Search for the cell housing the specified text and yield its (X, Y) center coordinate. 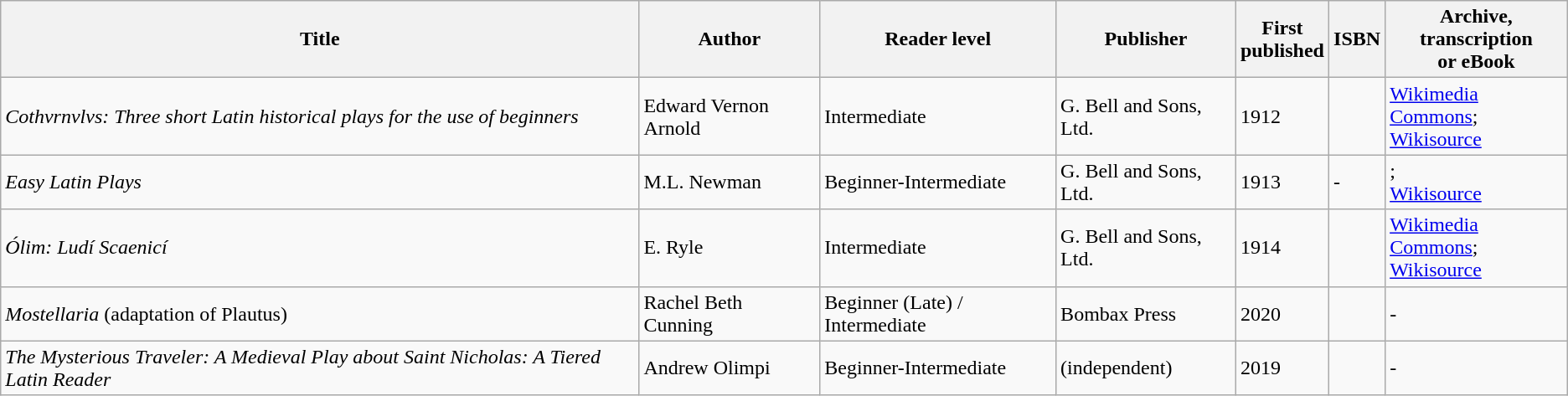
2019 (1282, 368)
Edward Vernon Arnold (730, 116)
Archive,transcriptionor eBook (1477, 39)
E. Ryle (730, 248)
Beginner (Late) / Intermediate (938, 313)
2020 (1282, 313)
Author (730, 39)
Wikimedia Commons; Wikisource (1477, 116)
ISBN (1357, 39)
Wikimedia Commons;Wikisource (1477, 248)
1914 (1282, 248)
Title (320, 39)
1912 (1282, 116)
(independent) (1146, 368)
Easy Latin Plays (320, 183)
Firstpublished (1282, 39)
; Wikisource (1477, 183)
Publisher (1146, 39)
Bombax Press (1146, 313)
Rachel Beth Cunning (730, 313)
M.L. Newman (730, 183)
Reader level (938, 39)
Cothvrnvlvs: Three short Latin historical plays for the use of beginners (320, 116)
Ólim: Ludí Scaenicí (320, 248)
The Mysterious Traveler: A Medieval Play about Saint Nicholas: A Tiered Latin Reader (320, 368)
Andrew Olimpi (730, 368)
1913 (1282, 183)
Mostellaria (adaptation of Plautus) (320, 313)
